Return (x, y) of the center of cell containing provided text 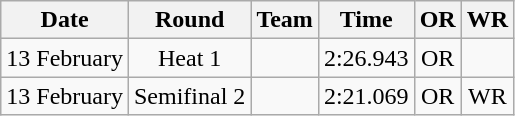
Team (285, 20)
Round (189, 20)
Semifinal 2 (189, 96)
2:26.943 (366, 58)
Date (65, 20)
Heat 1 (189, 58)
Time (366, 20)
2:21.069 (366, 96)
